Detect which cell encompasses the target text, then output its [x, y] center coordinate. 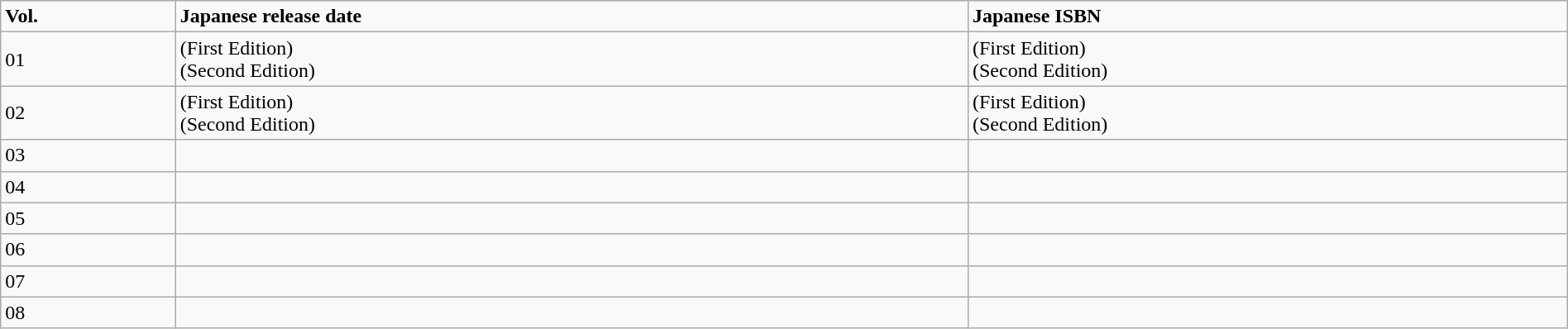
Japanese release date [571, 17]
07 [88, 281]
04 [88, 187]
03 [88, 155]
Japanese ISBN [1267, 17]
05 [88, 218]
01 [88, 60]
Vol. [88, 17]
02 [88, 112]
08 [88, 312]
06 [88, 250]
